Scan for the cell matching the given text and deliver its (X, Y) coordinate at center. 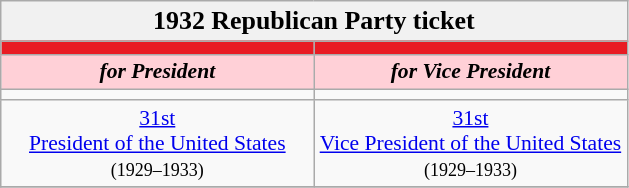
31stVice President of the United States(1929–1933) (470, 144)
31stPresident of the United States(1929–1933) (158, 144)
1932 Republican Party ticket (314, 21)
for President (158, 72)
for Vice President (470, 72)
